Output the [x, y] coordinate of the center of the cell containing the given text.  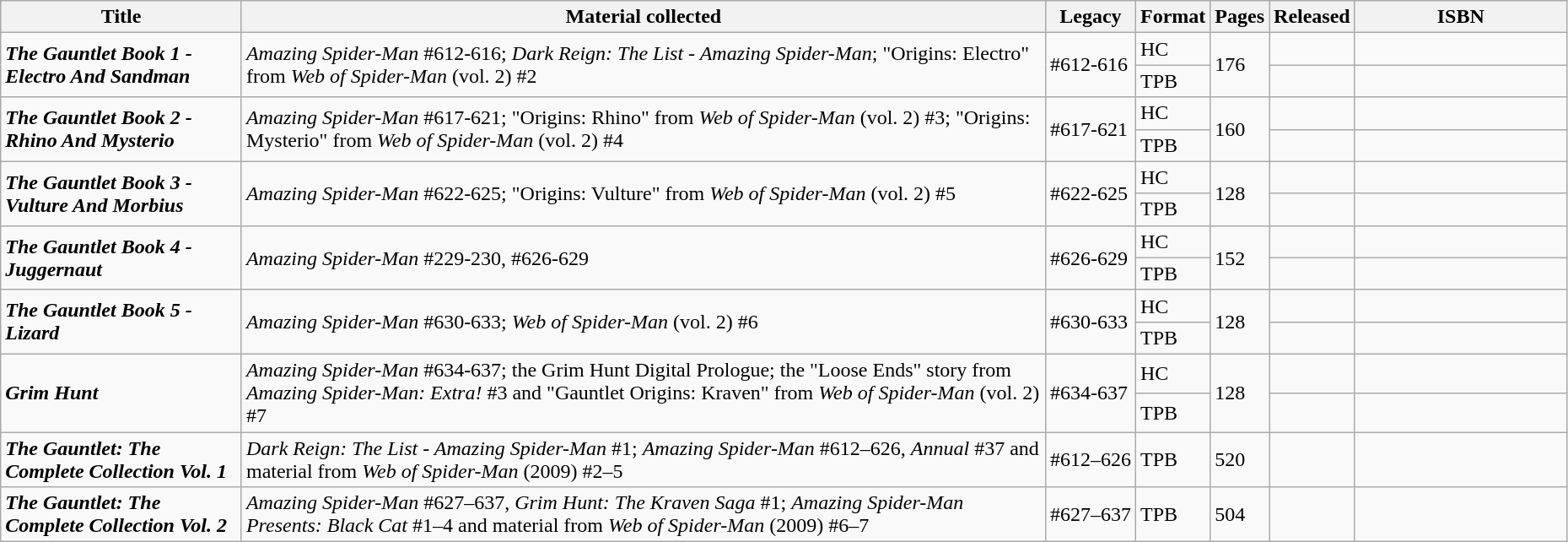
#617-621 [1090, 129]
152 [1240, 257]
Released [1312, 17]
Amazing Spider-Man #630-633; Web of Spider-Man (vol. 2) #6 [643, 322]
Amazing Spider-Man #612-616; Dark Reign: The List - Amazing Spider-Man; "Origins: Electro" from Web of Spider-Man (vol. 2) #2 [643, 65]
Material collected [643, 17]
The Gauntlet: The Complete Collection Vol. 1 [121, 459]
The Gauntlet Book 2 - Rhino And Mysterio [121, 129]
The Gauntlet Book 5 - Lizard [121, 322]
The Gauntlet Book 4 - Juggernaut [121, 257]
#630-633 [1090, 322]
#634-637 [1090, 393]
#622-625 [1090, 193]
176 [1240, 65]
520 [1240, 459]
504 [1240, 515]
The Gauntlet Book 3 - Vulture And Morbius [121, 193]
Pages [1240, 17]
Legacy [1090, 17]
Grim Hunt [121, 393]
#612-616 [1090, 65]
Amazing Spider-Man #622-625; "Origins: Vulture" from Web of Spider-Man (vol. 2) #5 [643, 193]
#612–626 [1090, 459]
Amazing Spider-Man #229-230, #626-629 [643, 257]
The Gauntlet Book 1 - Electro And Sandman [121, 65]
#626-629 [1090, 257]
ISBN [1461, 17]
#627–637 [1090, 515]
160 [1240, 129]
Amazing Spider-Man #617-621; "Origins: Rhino" from Web of Spider-Man (vol. 2) #3; "Origins: Mysterio" from Web of Spider-Man (vol. 2) #4 [643, 129]
Title [121, 17]
Format [1172, 17]
Dark Reign: The List - Amazing Spider-Man #1; Amazing Spider-Man #612–626, Annual #37 and material from Web of Spider-Man (2009) #2–5 [643, 459]
The Gauntlet: The Complete Collection Vol. 2 [121, 515]
